Return (x, y) of the center of cell containing provided text 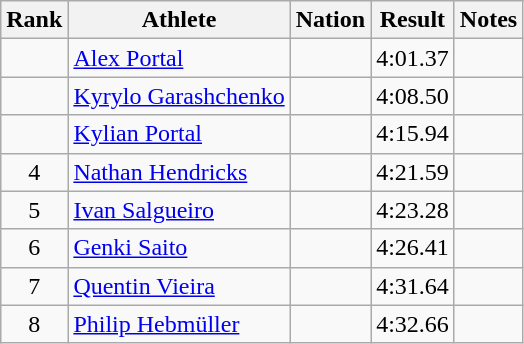
8 (34, 324)
Quentin Vieira (179, 286)
4:32.66 (413, 324)
7 (34, 286)
Result (413, 20)
4:23.28 (413, 210)
Notes (488, 20)
Kyrylo Garashchenko (179, 96)
4 (34, 172)
Genki Saito (179, 248)
Athlete (179, 20)
Ivan Salgueiro (179, 210)
5 (34, 210)
4:26.41 (413, 248)
Alex Portal (179, 58)
4:08.50 (413, 96)
6 (34, 248)
Philip Hebmüller (179, 324)
Nathan Hendricks (179, 172)
Rank (34, 20)
4:21.59 (413, 172)
4:01.37 (413, 58)
4:15.94 (413, 134)
4:31.64 (413, 286)
Nation (330, 20)
Kylian Portal (179, 134)
